Find where the given text appears and provide that cell's center as [X, Y] coordinate. 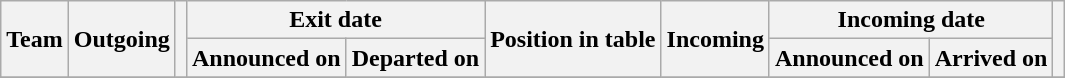
Exit date [335, 20]
Outgoing [122, 39]
Incoming date [911, 20]
Departed on [415, 58]
Position in table [573, 39]
Arrived on [991, 58]
Incoming [715, 39]
Team [35, 39]
